From the cell containing the given text, extract its center point as (x, y) coordinate. 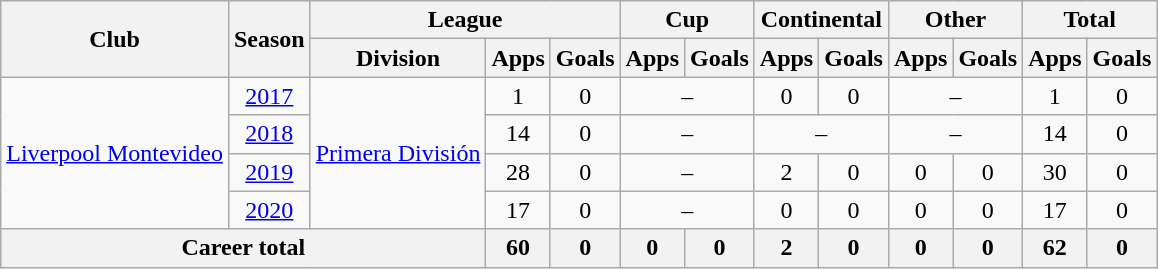
Season (269, 39)
2018 (269, 134)
Continental (821, 20)
62 (1055, 248)
Liverpool Montevideo (115, 153)
Cup (687, 20)
Career total (244, 248)
Primera División (398, 153)
2019 (269, 172)
Other (955, 20)
2017 (269, 96)
28 (518, 172)
30 (1055, 172)
60 (518, 248)
2020 (269, 210)
Club (115, 39)
Total (1090, 20)
League (465, 20)
Division (398, 58)
